From the cell containing the given text, extract its center point as [x, y] coordinate. 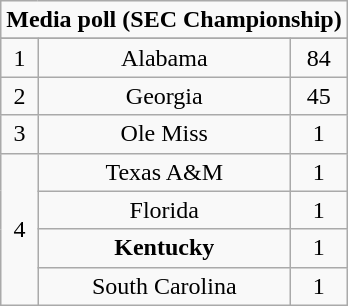
Kentucky [164, 248]
3 [20, 134]
Media poll (SEC Championship) [174, 20]
2 [20, 96]
45 [318, 96]
4 [20, 229]
84 [318, 58]
Texas A&M [164, 172]
Ole Miss [164, 134]
Alabama [164, 58]
Georgia [164, 96]
South Carolina [164, 286]
Florida [164, 210]
